Locate the cell with the specified text and output its [X, Y] center coordinate. 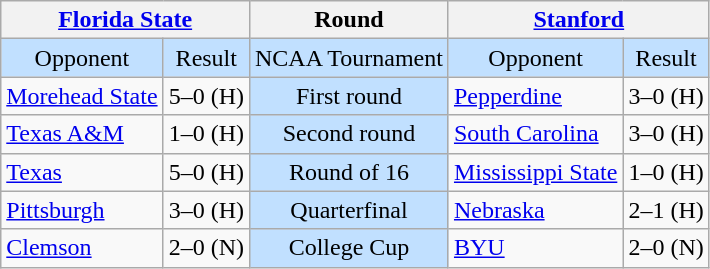
College Cup [348, 248]
South Carolina [535, 134]
Texas A&M [82, 134]
Quarterfinal [348, 210]
2–1 (H) [666, 210]
Pepperdine [535, 96]
First round [348, 96]
Morehead State [82, 96]
Mississippi State [535, 172]
Florida State [126, 20]
Second round [348, 134]
Nebraska [535, 210]
Round [348, 20]
Round of 16 [348, 172]
Stanford [578, 20]
NCAA Tournament [348, 58]
Clemson [82, 248]
Pittsburgh [82, 210]
Texas [82, 172]
BYU [535, 248]
